Output the [x, y] coordinate of the center of the cell containing the given text.  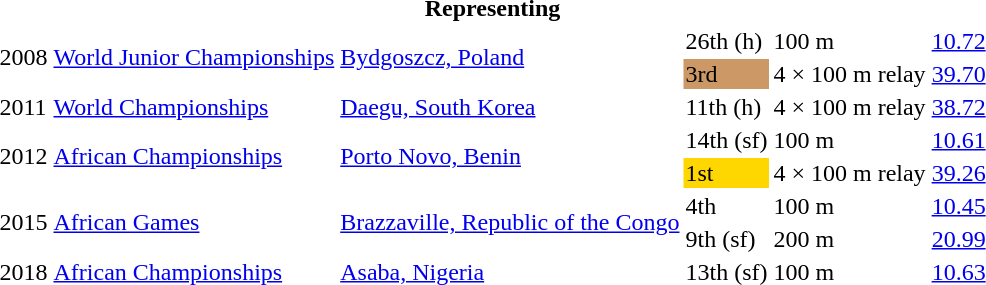
World Junior Championships [194, 58]
Porto Novo, Benin [510, 156]
Daegu, South Korea [510, 107]
9th (sf) [726, 239]
Bydgoszcz, Poland [510, 58]
14th (sf) [726, 140]
200 m [850, 239]
11th (h) [726, 107]
1st [726, 173]
3rd [726, 74]
African Championships [194, 156]
26th (h) [726, 41]
Brazzaville, Republic of the Congo [510, 222]
African Games [194, 222]
World Championships [194, 107]
4th [726, 206]
